Find where the given text appears and provide that cell's center as [x, y] coordinate. 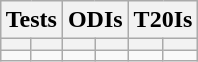
ODIs [95, 20]
T20Is [163, 20]
Tests [31, 20]
